For the text-containing cell, return its midpoint in [X, Y] coordinate format. 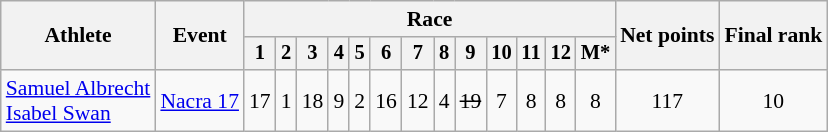
Race [430, 19]
5 [360, 54]
3 [313, 54]
M* [596, 54]
16 [386, 100]
Event [200, 36]
19 [471, 100]
Final rank [773, 36]
Nacra 17 [200, 100]
11 [530, 54]
117 [667, 100]
18 [313, 100]
Samuel AlbrechtIsabel Swan [78, 100]
17 [260, 100]
Net points [667, 36]
6 [386, 54]
Athlete [78, 36]
